Output the [x, y] coordinate of the center of the cell containing the given text.  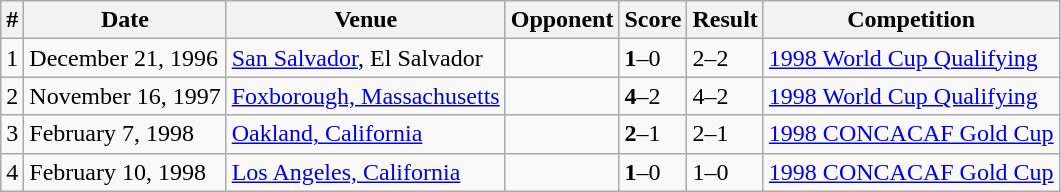
Los Angeles, California [366, 172]
San Salvador, El Salvador [366, 58]
Oakland, California [366, 134]
# [12, 20]
4 [12, 172]
3 [12, 134]
December 21, 1996 [125, 58]
Date [125, 20]
Venue [366, 20]
November 16, 1997 [125, 96]
February 10, 1998 [125, 172]
Opponent [562, 20]
1 [12, 58]
Foxborough, Massachusetts [366, 96]
Result [725, 20]
Competition [911, 20]
Score [653, 20]
2–2 [725, 58]
February 7, 1998 [125, 134]
2 [12, 96]
